Find where the given text appears and provide that cell's center as [X, Y] coordinate. 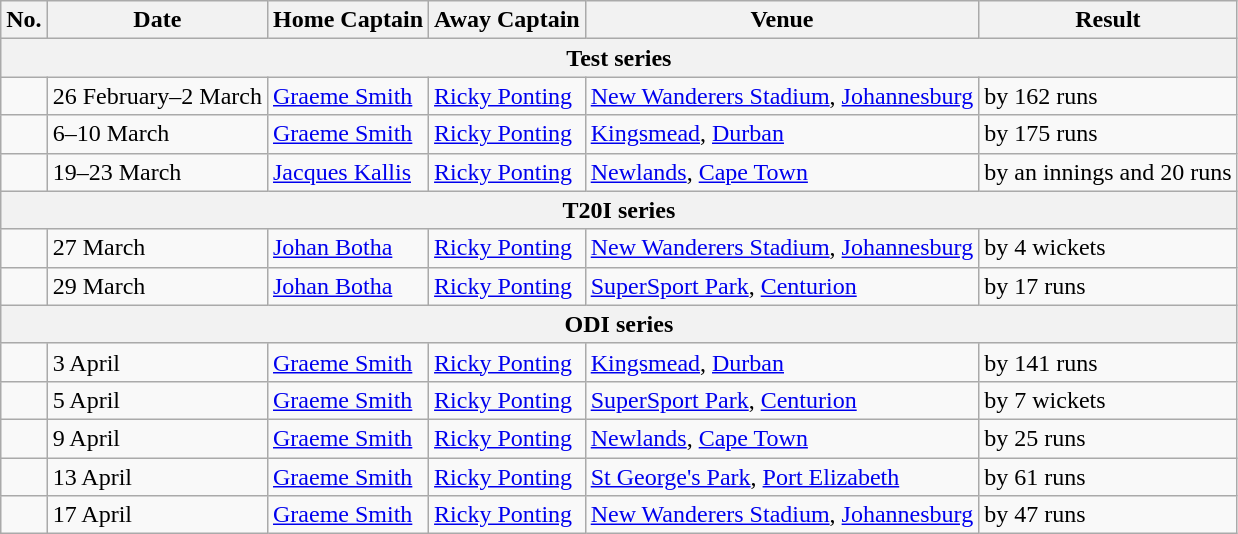
19–23 March [157, 172]
3 April [157, 362]
by 162 runs [1108, 96]
by 141 runs [1108, 362]
by 61 runs [1108, 477]
27 March [157, 248]
by 7 wickets [1108, 400]
5 April [157, 400]
by 25 runs [1108, 438]
No. [24, 20]
29 March [157, 286]
T20I series [619, 210]
by 17 runs [1108, 286]
Away Captain [508, 20]
by an innings and 20 runs [1108, 172]
Result [1108, 20]
Home Captain [348, 20]
Jacques Kallis [348, 172]
by 47 runs [1108, 515]
Date [157, 20]
Test series [619, 58]
ODI series [619, 324]
9 April [157, 438]
by 4 wickets [1108, 248]
St George's Park, Port Elizabeth [782, 477]
6–10 March [157, 134]
13 April [157, 477]
by 175 runs [1108, 134]
17 April [157, 515]
Venue [782, 20]
26 February–2 March [157, 96]
